Identify which cell holds the provided text, then report its (x, y) central coordinate. 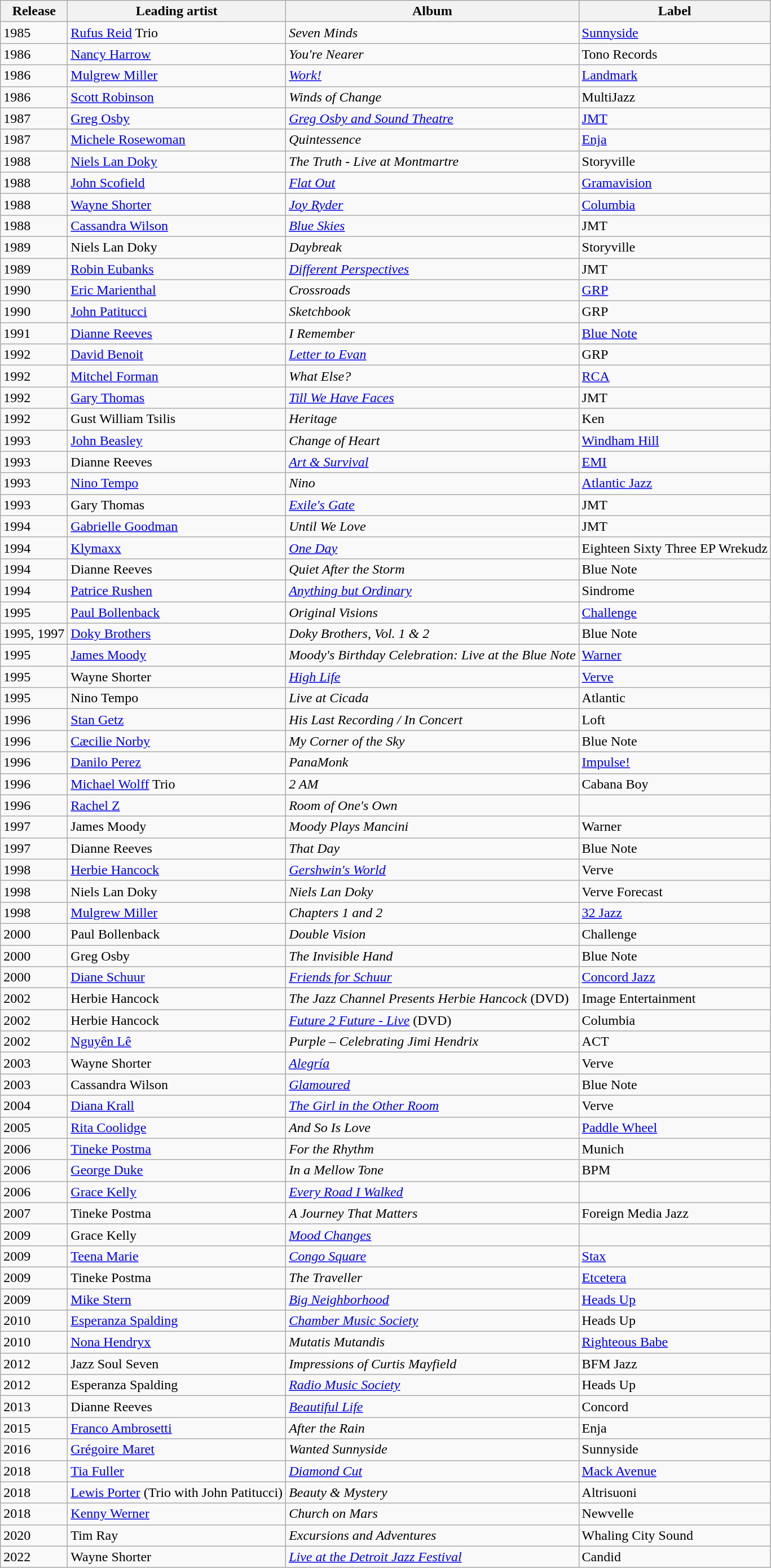
David Benoit (177, 355)
Mike Stern (177, 1299)
A Journey That Matters (432, 1213)
Moody's Birthday Celebration: Live at the Blue Note (432, 655)
Paddle Wheel (675, 1127)
Jazz Soul Seven (177, 1364)
The Invisible Hand (432, 956)
Candid (675, 1557)
Moody Plays Mancini (432, 827)
Leading artist (177, 11)
Winds of Change (432, 97)
Diane Schuur (177, 977)
Art & Survival (432, 462)
Album (432, 11)
Landmark (675, 76)
The Traveller (432, 1278)
Cæcilie Norby (177, 741)
Chamber Music Society (432, 1321)
ACT (675, 1042)
Danilo Perez (177, 763)
Diana Krall (177, 1106)
The Truth - Live at Montmartre (432, 161)
Joy Ryder (432, 204)
Nguyên Lê (177, 1042)
Anything but Ordinary (432, 591)
You're Nearer (432, 54)
PanaMonk (432, 763)
George Duke (177, 1170)
Chapters 1 and 2 (432, 913)
Exile's Gate (432, 505)
Altrisuoni (675, 1492)
One Day (432, 548)
Original Visions (432, 612)
Kenny Werner (177, 1514)
Flat Out (432, 183)
Klymaxx (177, 548)
1985 (34, 33)
Cabana Boy (675, 784)
2016 (34, 1450)
Purple – Celebrating Jimi Hendrix (432, 1042)
The Jazz Channel Presents Herbie Hancock (DVD) (432, 999)
Foreign Media Jazz (675, 1213)
Diamond Cut (432, 1471)
1991 (34, 333)
Gershwin's World (432, 870)
John Scofield (177, 183)
Every Road I Walked (432, 1192)
Double Vision (432, 934)
Nancy Harrow (177, 54)
Munich (675, 1149)
Michele Rosewoman (177, 140)
MultiJazz (675, 97)
In a Mellow Tone (432, 1170)
Gabrielle Goodman (177, 526)
Stax (675, 1256)
Crossroads (432, 290)
Teena Marie (177, 1256)
Whaling City Sound (675, 1535)
Loft (675, 720)
1995, 1997 (34, 634)
Sketchbook (432, 312)
After the Rain (432, 1428)
John Patitucci (177, 312)
Till We Have Faces (432, 398)
Rita Coolidge (177, 1127)
John Beasley (177, 441)
2004 (34, 1106)
Change of Heart (432, 441)
2022 (34, 1557)
Work! (432, 76)
Rufus Reid Trio (177, 33)
Mitchel Forman (177, 376)
2005 (34, 1127)
Grégoire Maret (177, 1450)
Righteous Babe (675, 1342)
Etcetera (675, 1278)
BPM (675, 1170)
Mood Changes (432, 1235)
BFM Jazz (675, 1364)
My Corner of the Sky (432, 741)
2015 (34, 1428)
Greg Osby and Sound Theatre (432, 118)
Franco Ambrosetti (177, 1428)
Doky Brothers, Vol. 1 & 2 (432, 634)
Quintessence (432, 140)
What Else? (432, 376)
Verve Forecast (675, 891)
Different Perspectives (432, 269)
Radio Music Society (432, 1385)
And So Is Love (432, 1127)
EMI (675, 462)
Blue Skies (432, 226)
Room of One's Own (432, 805)
Gust William Tsilis (177, 419)
Release (34, 11)
Mack Avenue (675, 1471)
Tono Records (675, 54)
Label (675, 11)
Letter to Evan (432, 355)
For the Rhythm (432, 1149)
That Day (432, 848)
Nino (432, 483)
2 AM (432, 784)
Quiet After the Storm (432, 569)
Eric Marienthal (177, 290)
Big Neighborhood (432, 1299)
Wanted Sunnyside (432, 1450)
Sindrome (675, 591)
Tia Fuller (177, 1471)
Michael Wolff Trio (177, 784)
Beauty & Mystery (432, 1492)
Impressions of Curtis Mayfield (432, 1364)
Ken (675, 419)
RCA (675, 376)
The Girl in the Other Room (432, 1106)
Live at the Detroit Jazz Festival (432, 1557)
Scott Robinson (177, 97)
Church on Mars (432, 1514)
Newvelle (675, 1514)
Doky Brothers (177, 634)
Nona Hendryx (177, 1342)
Robin Eubanks (177, 269)
Windham Hill (675, 441)
Tim Ray (177, 1535)
Congo Square (432, 1256)
Eighteen Sixty Three EP Wrekudz (675, 548)
Beautiful Life (432, 1407)
Impulse! (675, 763)
I Remember (432, 333)
Mutatis Mutandis (432, 1342)
Glamoured (432, 1085)
Future 2 Future - Live (DVD) (432, 1020)
Daybreak (432, 247)
Gramavision (675, 183)
Friends for Schuur (432, 977)
Until We Love (432, 526)
Excursions and Adventures (432, 1535)
Image Entertainment (675, 999)
Atlantic (675, 698)
Heritage (432, 419)
Rachel Z (177, 805)
Seven Minds (432, 33)
Live at Cicada (432, 698)
His Last Recording / In Concert (432, 720)
32 Jazz (675, 913)
Patrice Rushen (177, 591)
2013 (34, 1407)
High Life (432, 677)
Concord Jazz (675, 977)
Lewis Porter (Trio with John Patitucci) (177, 1492)
Stan Getz (177, 720)
Atlantic Jazz (675, 483)
2007 (34, 1213)
Concord (675, 1407)
2020 (34, 1535)
Alegría (432, 1063)
